Determine the [x, y] coordinate at the center of the cell enclosing the given text.  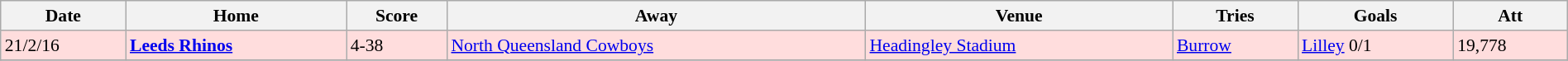
Headingley Stadium [1019, 45]
North Queensland Cowboys [656, 45]
Att [1510, 16]
Home [237, 16]
Lilley 0/1 [1375, 45]
Burrow [1236, 45]
Date [63, 16]
Goals [1375, 16]
4-38 [397, 45]
Score [397, 16]
Away [656, 16]
Tries [1236, 16]
19,778 [1510, 45]
Venue [1019, 16]
Leeds Rhinos [237, 45]
21/2/16 [63, 45]
